Provide the [x, y] coordinate of the cell's center where the given text is located.  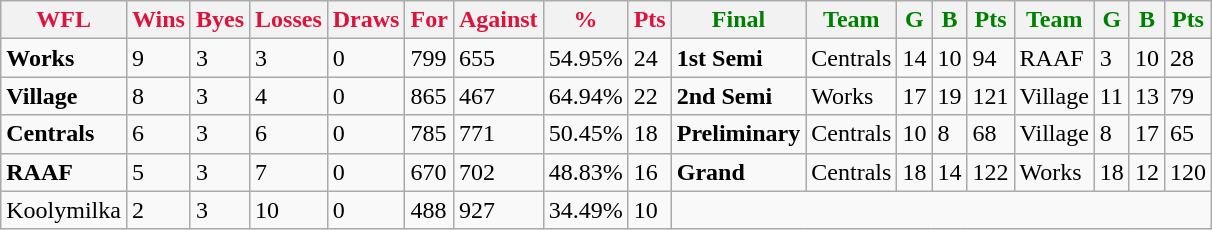
9 [158, 58]
64.94% [586, 96]
WFL [64, 20]
Final [738, 20]
771 [498, 134]
Grand [738, 172]
22 [650, 96]
Losses [289, 20]
48.83% [586, 172]
Wins [158, 20]
467 [498, 96]
68 [990, 134]
1st Semi [738, 58]
785 [429, 134]
Koolymilka [64, 210]
702 [498, 172]
% [586, 20]
5 [158, 172]
16 [650, 172]
34.49% [586, 210]
Draws [366, 20]
799 [429, 58]
11 [1112, 96]
Byes [220, 20]
121 [990, 96]
19 [950, 96]
12 [1146, 172]
54.95% [586, 58]
2 [158, 210]
94 [990, 58]
122 [990, 172]
28 [1188, 58]
For [429, 20]
865 [429, 96]
655 [498, 58]
79 [1188, 96]
2nd Semi [738, 96]
Preliminary [738, 134]
13 [1146, 96]
24 [650, 58]
65 [1188, 134]
Against [498, 20]
488 [429, 210]
670 [429, 172]
4 [289, 96]
50.45% [586, 134]
927 [498, 210]
120 [1188, 172]
7 [289, 172]
